Pinpoint the cell where the given text exists, returning its (X, Y) midpoint coordinate. 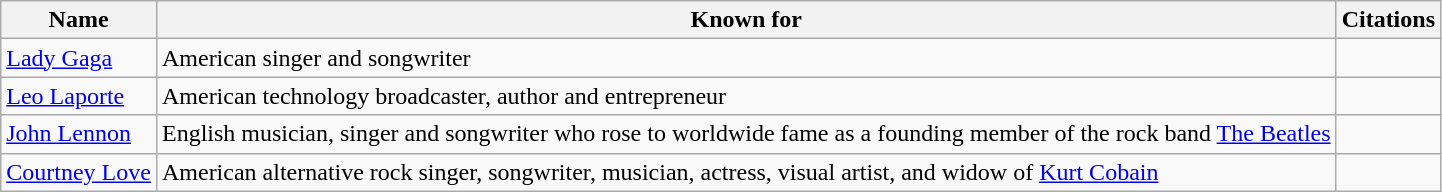
American alternative rock singer, songwriter, musician, actress, visual artist, and widow of Kurt Cobain (746, 172)
Courtney Love (79, 172)
John Lennon (79, 134)
Citations (1388, 20)
American singer and songwriter (746, 58)
Leo Laporte (79, 96)
American technology broadcaster, author and entrepreneur (746, 96)
Known for (746, 20)
Lady Gaga (79, 58)
English musician, singer and songwriter who rose to worldwide fame as a founding member of the rock band The Beatles (746, 134)
Name (79, 20)
